Search for the cell housing the specified text and yield its (X, Y) center coordinate. 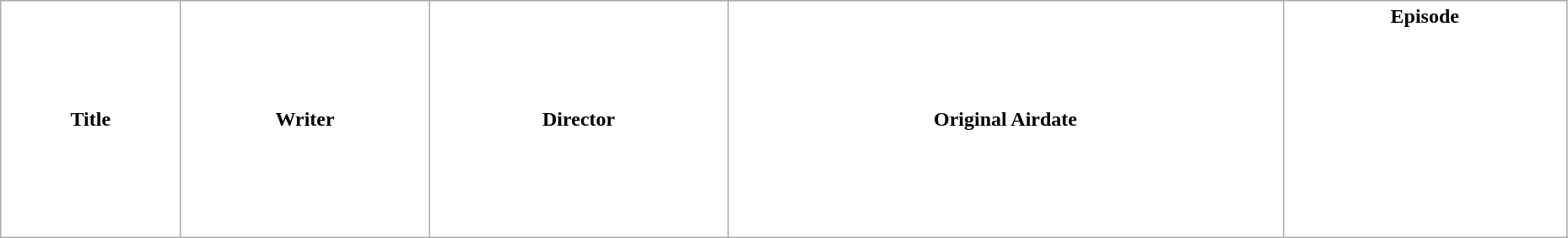
Writer (305, 120)
Episode (1425, 120)
Director (579, 120)
Original Airdate (1005, 120)
Title (91, 120)
